Return [X, Y] of the center of cell containing provided text 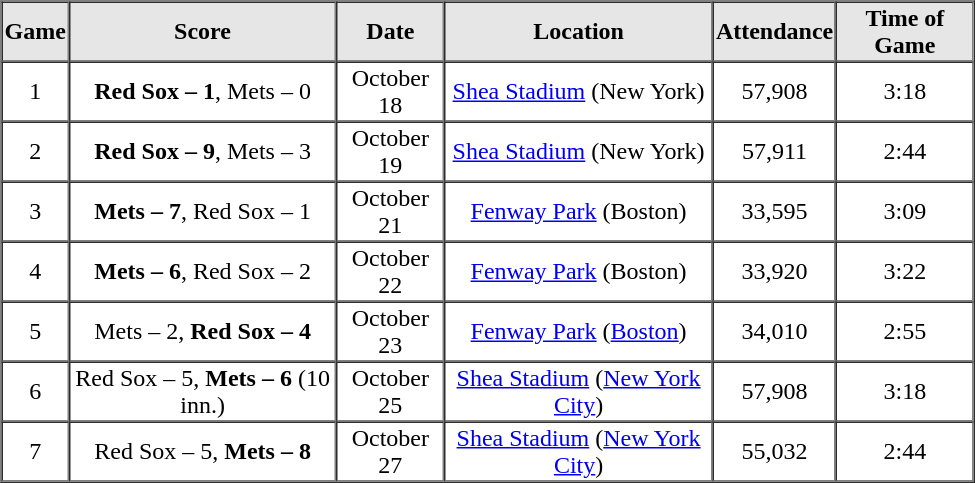
Game [36, 32]
October 19 [390, 152]
2:55 [904, 332]
Red Sox – 5, Mets – 6 (10 inn.) [203, 392]
Red Sox – 1, Mets – 0 [203, 92]
Location [578, 32]
Red Sox – 5, Mets – 8 [203, 452]
Mets – 2, Red Sox – 4 [203, 332]
October 22 [390, 272]
7 [36, 452]
Mets – 7, Red Sox – 1 [203, 212]
Attendance [774, 32]
October 25 [390, 392]
October 18 [390, 92]
3 [36, 212]
1 [36, 92]
Mets – 6, Red Sox – 2 [203, 272]
3:22 [904, 272]
5 [36, 332]
55,032 [774, 452]
Time of Game [904, 32]
October 23 [390, 332]
Date [390, 32]
34,010 [774, 332]
57,911 [774, 152]
33,920 [774, 272]
October 21 [390, 212]
Score [203, 32]
October 27 [390, 452]
Red Sox – 9, Mets – 3 [203, 152]
6 [36, 392]
4 [36, 272]
2 [36, 152]
3:09 [904, 212]
33,595 [774, 212]
